Extract the (X, Y) coordinate from the center of the cell holding the provided text.  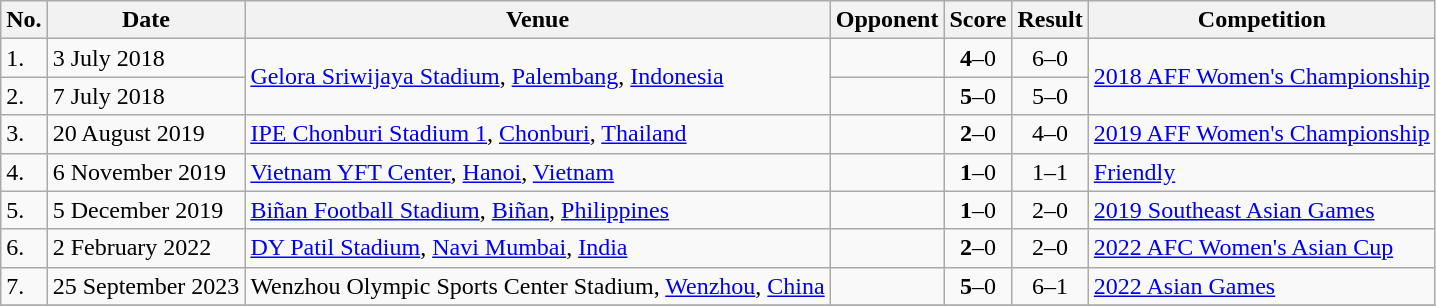
3. (24, 134)
5 December 2019 (146, 210)
6–0 (1050, 58)
1–1 (1050, 172)
6–1 (1050, 286)
7 July 2018 (146, 96)
Gelora Sriwijaya Stadium, Palembang, Indonesia (538, 77)
2022 Asian Games (1262, 286)
6. (24, 248)
2019 AFF Women's Championship (1262, 134)
2. (24, 96)
4. (24, 172)
5. (24, 210)
3 July 2018 (146, 58)
Vietnam YFT Center, Hanoi, Vietnam (538, 172)
Venue (538, 20)
Date (146, 20)
Friendly (1262, 172)
DY Patil Stadium, Navi Mumbai, India (538, 248)
No. (24, 20)
Competition (1262, 20)
Biñan Football Stadium, Biñan, Philippines (538, 210)
1. (24, 58)
2019 Southeast Asian Games (1262, 210)
6 November 2019 (146, 172)
25 September 2023 (146, 286)
Result (1050, 20)
2018 AFF Women's Championship (1262, 77)
7. (24, 286)
IPE Chonburi Stadium 1, Chonburi, Thailand (538, 134)
Wenzhou Olympic Sports Center Stadium, Wenzhou, China (538, 286)
20 August 2019 (146, 134)
2022 AFC Women's Asian Cup (1262, 248)
2 February 2022 (146, 248)
Score (978, 20)
Opponent (887, 20)
